Identify which cell holds the provided text, then report its [X, Y] central coordinate. 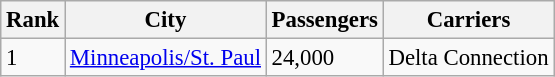
Passengers [324, 20]
24,000 [324, 58]
1 [33, 58]
Carriers [468, 20]
Minneapolis/St. Paul [166, 58]
Rank [33, 20]
Delta Connection [468, 58]
City [166, 20]
